For the text-containing cell, return its midpoint in (x, y) coordinate format. 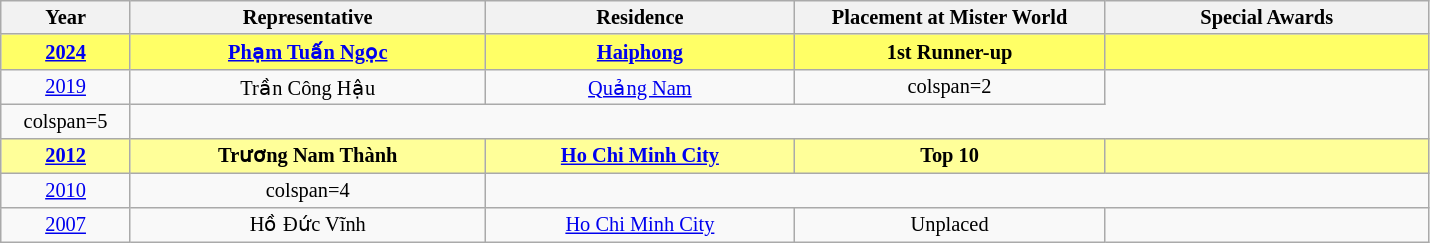
Representative (308, 17)
Placement at Mister World (950, 17)
Trương Nam Thành (308, 156)
Special Awards (1266, 17)
Phạm Tuấn Ngọc (308, 52)
2007 (66, 224)
Hồ Đức Vĩnh (308, 224)
Haiphong (640, 52)
Year (66, 17)
Residence (640, 17)
Quảng Nam (640, 86)
colspan=5 (66, 121)
Top 10 (950, 156)
2012 (66, 156)
1st Runner-up (950, 52)
2024 (66, 52)
colspan=4 (308, 190)
2010 (66, 190)
colspan=2 (950, 86)
Trần Công Hậu (308, 86)
2019 (66, 86)
Unplaced (950, 224)
